For the text-containing cell, return its midpoint in (X, Y) coordinate format. 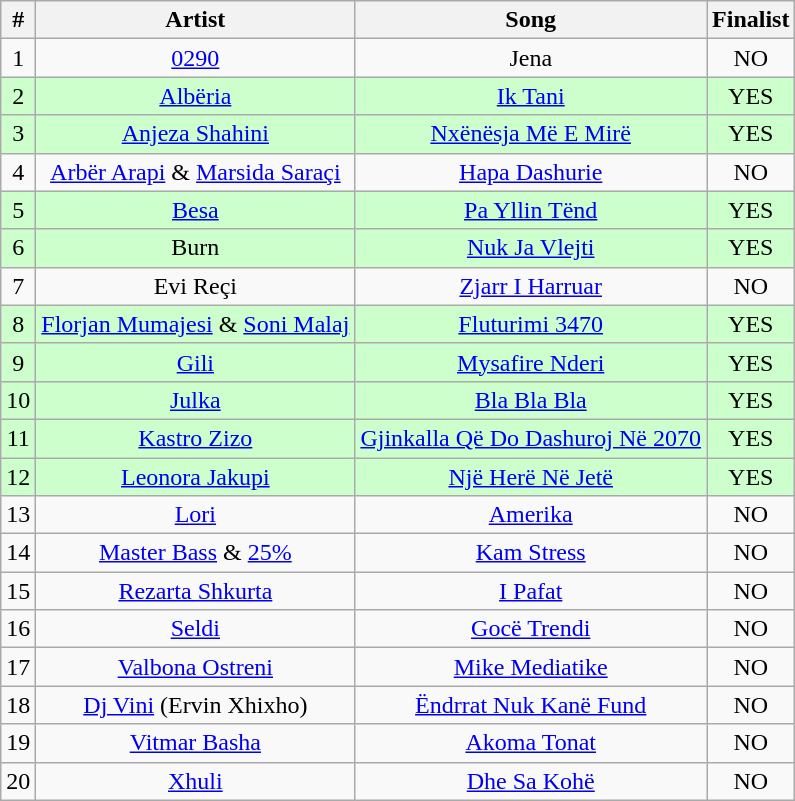
2 (18, 96)
Fluturimi 3470 (531, 324)
Besa (196, 210)
Dhe Sa Kohë (531, 781)
Amerika (531, 515)
Song (531, 20)
Ëndrrat Nuk Kanë Fund (531, 705)
11 (18, 438)
Master Bass & 25% (196, 553)
12 (18, 477)
Artist (196, 20)
Jena (531, 58)
7 (18, 286)
Evi Reçi (196, 286)
Akoma Tonat (531, 743)
3 (18, 134)
Nxënësja Më E Mirë (531, 134)
1 (18, 58)
Lori (196, 515)
Valbona Ostreni (196, 667)
Pa Yllin Tënd (531, 210)
Rezarta Shkurta (196, 591)
Florjan Mumajesi & Soni Malaj (196, 324)
6 (18, 248)
4 (18, 172)
Një Herë Në Jetë (531, 477)
0290 (196, 58)
5 (18, 210)
Nuk Ja Vlejti (531, 248)
Seldi (196, 629)
10 (18, 400)
Dj Vini (Ervin Xhixho) (196, 705)
Albëria (196, 96)
Anjeza Shahini (196, 134)
Ik Tani (531, 96)
Finalist (751, 20)
Gili (196, 362)
Hapa Dashurie (531, 172)
14 (18, 553)
Kastro Zizo (196, 438)
Mysafire Nderi (531, 362)
Bla Bla Bla (531, 400)
Leonora Jakupi (196, 477)
Burn (196, 248)
15 (18, 591)
Julka (196, 400)
20 (18, 781)
8 (18, 324)
Mike Mediatike (531, 667)
Kam Stress (531, 553)
18 (18, 705)
Vitmar Basha (196, 743)
Gocë Trendi (531, 629)
Gjinkalla Që Do Dashuroj Në 2070 (531, 438)
9 (18, 362)
19 (18, 743)
I Pafat (531, 591)
16 (18, 629)
Xhuli (196, 781)
13 (18, 515)
# (18, 20)
Arbër Arapi & Marsida Saraçi (196, 172)
17 (18, 667)
Zjarr I Harruar (531, 286)
